Scan for the cell matching the given text and deliver its (X, Y) coordinate at center. 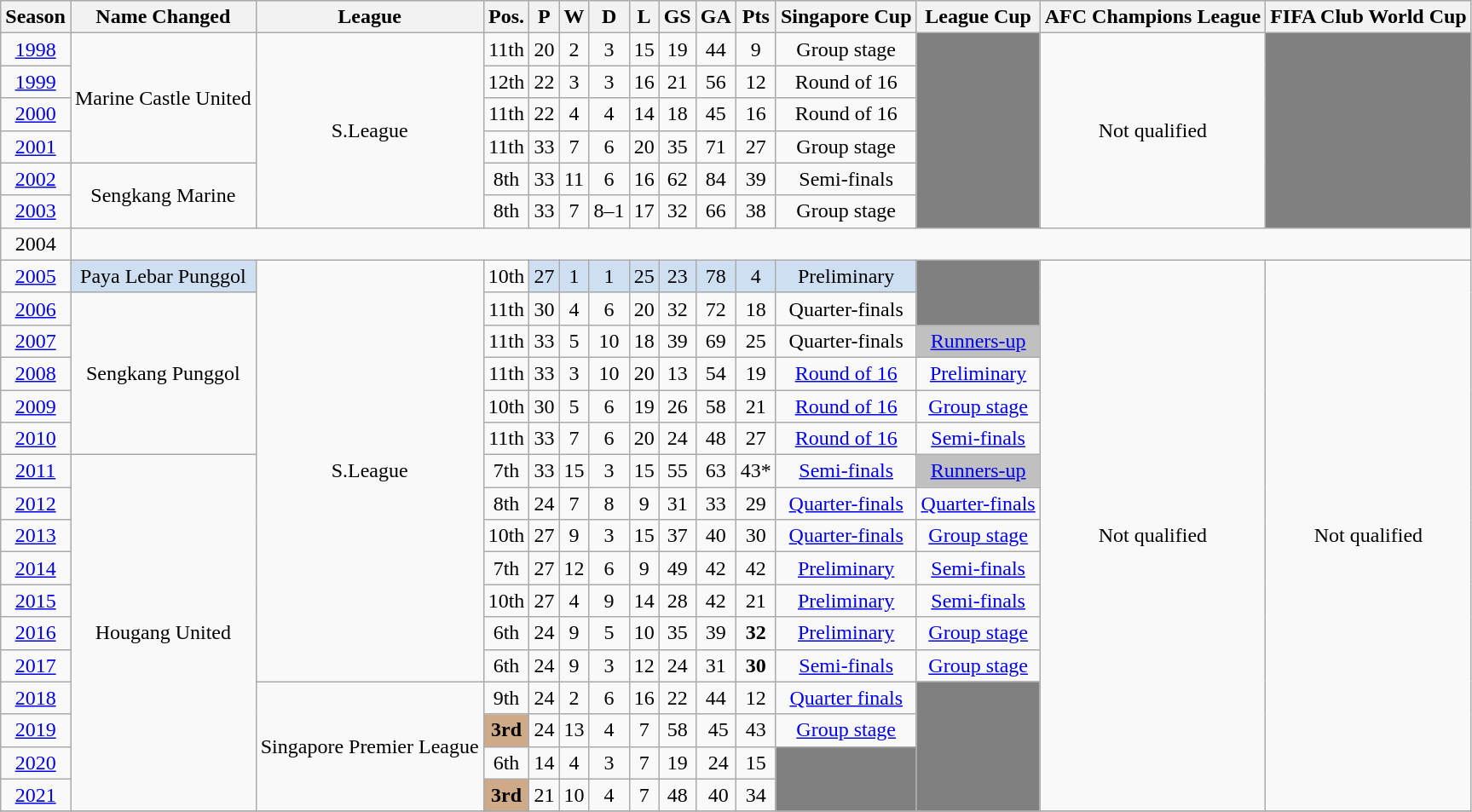
D (609, 17)
2002 (36, 179)
54 (716, 373)
43* (755, 471)
8–1 (609, 211)
49 (677, 568)
84 (716, 179)
Marine Castle United (163, 98)
Season (36, 17)
78 (716, 276)
55 (677, 471)
2018 (36, 698)
38 (755, 211)
GS (677, 17)
2005 (36, 276)
56 (716, 82)
2017 (36, 665)
2008 (36, 373)
69 (716, 341)
2001 (36, 147)
Singapore Cup (846, 17)
11 (574, 179)
P (544, 17)
2021 (36, 795)
2014 (36, 568)
62 (677, 179)
2012 (36, 504)
2013 (36, 536)
8 (609, 504)
Pos. (506, 17)
W (574, 17)
2010 (36, 439)
34 (755, 795)
26 (677, 406)
Quarter finals (846, 698)
2000 (36, 114)
2009 (36, 406)
Paya Lebar Punggol (163, 276)
Pts (755, 17)
2016 (36, 633)
9th (506, 698)
L (644, 17)
2015 (36, 601)
17 (644, 211)
League (370, 17)
66 (716, 211)
2007 (36, 341)
72 (716, 308)
12th (506, 82)
FIFA Club World Cup (1369, 17)
71 (716, 147)
Name Changed (163, 17)
28 (677, 601)
Sengkang Punggol (163, 373)
Sengkang Marine (163, 195)
2011 (36, 471)
League Cup (978, 17)
1999 (36, 82)
43 (755, 730)
2020 (36, 763)
37 (677, 536)
23 (677, 276)
63 (716, 471)
2004 (36, 244)
1998 (36, 49)
GA (716, 17)
AFC Champions League (1152, 17)
2003 (36, 211)
Singapore Premier League (370, 746)
29 (755, 504)
Hougang United (163, 634)
2006 (36, 308)
2019 (36, 730)
